Scan for the cell matching the given text and deliver its (x, y) coordinate at center. 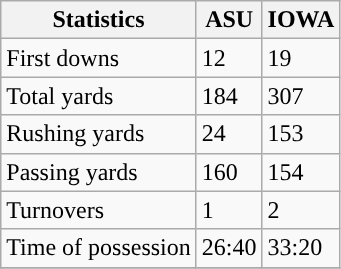
Statistics (99, 20)
33:20 (301, 248)
Turnovers (99, 210)
First downs (99, 58)
154 (301, 172)
160 (229, 172)
Time of possession (99, 248)
IOWA (301, 20)
184 (229, 96)
1 (229, 210)
Total yards (99, 96)
Rushing yards (99, 134)
153 (301, 134)
19 (301, 58)
307 (301, 96)
Passing yards (99, 172)
26:40 (229, 248)
24 (229, 134)
2 (301, 210)
ASU (229, 20)
12 (229, 58)
